Provide the [x, y] coordinate of the cell's center where the given text is located.  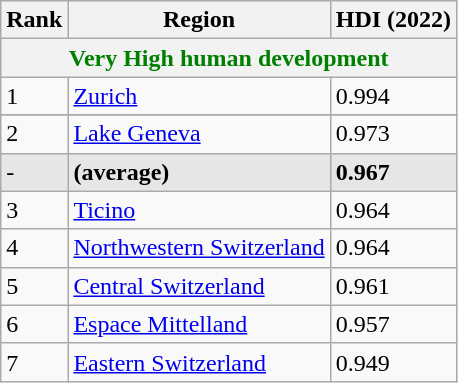
Lake Geneva [199, 134]
Espace Mittelland [199, 324]
Zurich [199, 96]
6 [34, 324]
7 [34, 362]
Region [199, 20]
Northwestern Switzerland [199, 248]
2 [34, 134]
0.973 [393, 134]
4 [34, 248]
Central Switzerland [199, 286]
HDI (2022) [393, 20]
0.961 [393, 286]
Rank [34, 20]
0.967 [393, 172]
Very High human development [229, 58]
0.957 [393, 324]
0.949 [393, 362]
Eastern Switzerland [199, 362]
0.994 [393, 96]
5 [34, 286]
Ticino [199, 210]
1 [34, 96]
3 [34, 210]
- [34, 172]
(average) [199, 172]
